Identify which cell holds the provided text, then report its [X, Y] central coordinate. 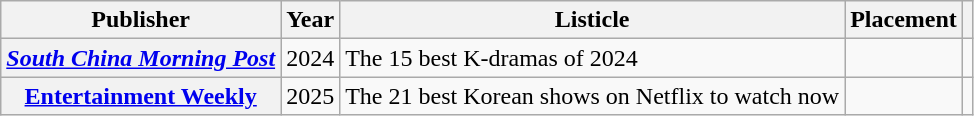
The 15 best K-dramas of 2024 [592, 58]
2025 [310, 96]
Year [310, 20]
The 21 best Korean shows on Netflix to watch now [592, 96]
Listicle [592, 20]
Publisher [141, 20]
Placement [904, 20]
2024 [310, 58]
Entertainment Weekly [141, 96]
South China Morning Post [141, 58]
